Determine the [X, Y] coordinate at the center of the cell enclosing the given text.  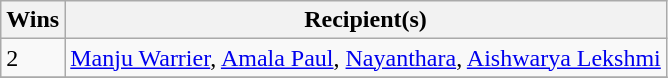
Recipient(s) [366, 20]
2 [33, 58]
Wins [33, 20]
Manju Warrier, Amala Paul, Nayanthara, Aishwarya Lekshmi [366, 58]
